Output the (X, Y) coordinate of the center of the cell containing the given text.  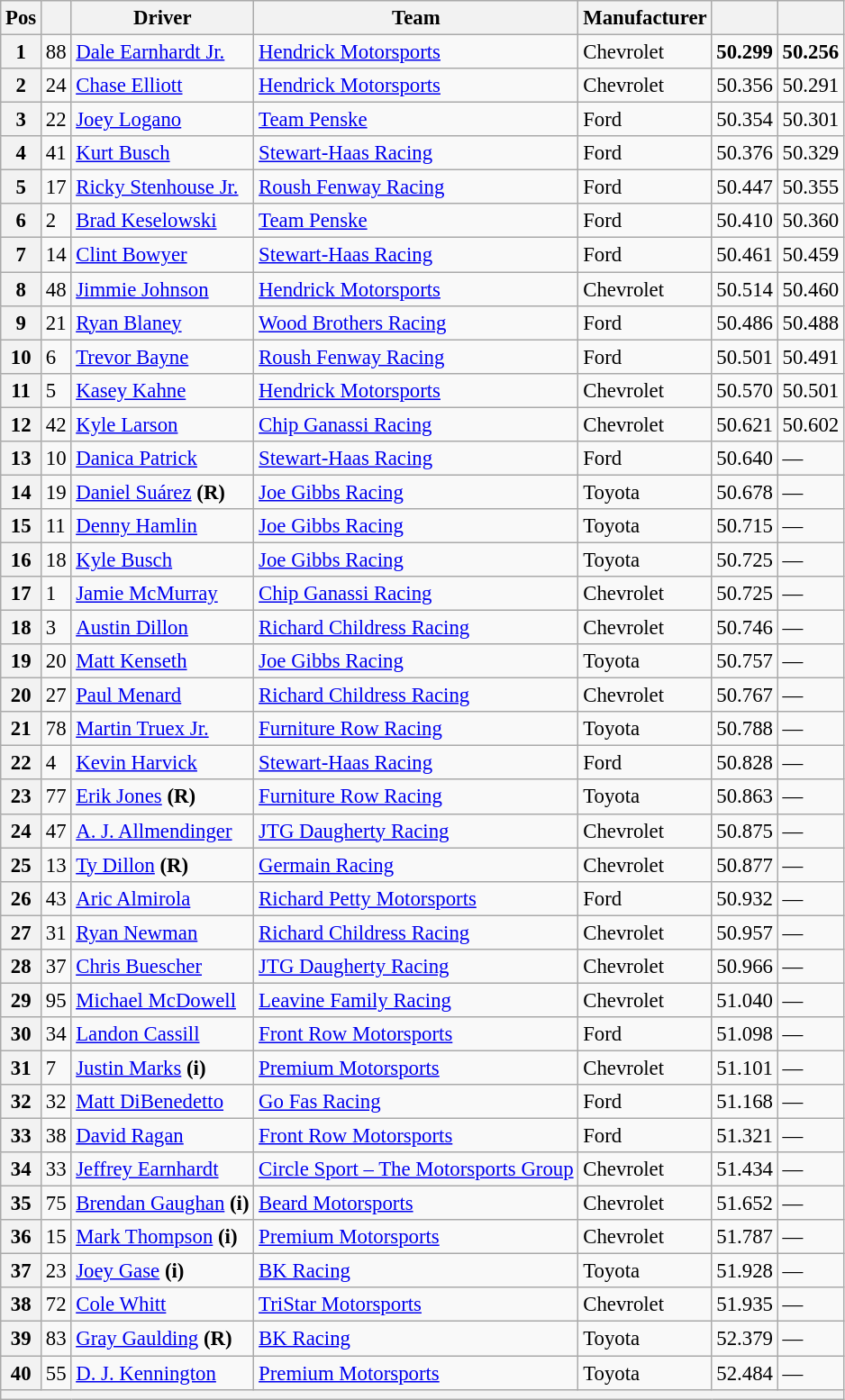
8 (22, 289)
Kyle Larson (162, 424)
Matt DiBenedetto (162, 1102)
51.928 (744, 1271)
Daniel Suárez (R) (162, 492)
Austin Dillon (162, 628)
51.787 (744, 1237)
26 (22, 898)
TriStar Motorsports (416, 1305)
77 (56, 797)
Ricky Stenhouse Jr. (162, 187)
51.321 (744, 1136)
51.652 (744, 1204)
Kyle Busch (162, 559)
50.715 (744, 526)
Matt Kenseth (162, 661)
83 (56, 1339)
Pos (22, 18)
Aric Almirola (162, 898)
50.757 (744, 661)
Trevor Bayne (162, 357)
42 (56, 424)
Kasey Kahne (162, 390)
Team (416, 18)
50.459 (811, 255)
50.360 (811, 221)
78 (56, 729)
Brendan Gaughan (i) (162, 1204)
Ryan Blaney (162, 323)
Joey Gase (i) (162, 1271)
50.767 (744, 695)
9 (22, 323)
Jamie McMurray (162, 594)
52.379 (744, 1339)
Ty Dillon (R) (162, 865)
50.376 (744, 153)
50.863 (744, 797)
51.098 (744, 1034)
55 (56, 1373)
50.877 (744, 865)
50.329 (811, 153)
50.299 (744, 52)
Paul Menard (162, 695)
29 (22, 1000)
50.488 (811, 323)
Denny Hamlin (162, 526)
Joey Logano (162, 120)
51.040 (744, 1000)
50.957 (744, 932)
47 (56, 831)
41 (56, 153)
Mark Thompson (i) (162, 1237)
50.875 (744, 831)
A. J. Allmendinger (162, 831)
50.356 (744, 86)
Go Fas Racing (416, 1102)
50.410 (744, 221)
50.447 (744, 187)
43 (56, 898)
30 (22, 1034)
50.460 (811, 289)
51.101 (744, 1068)
50.514 (744, 289)
50.486 (744, 323)
50.621 (744, 424)
36 (22, 1237)
50.640 (744, 459)
50.678 (744, 492)
16 (22, 559)
Driver (162, 18)
Leavine Family Racing (416, 1000)
Ryan Newman (162, 932)
50.966 (744, 967)
Martin Truex Jr. (162, 729)
Michael McDowell (162, 1000)
39 (22, 1339)
Beard Motorsports (416, 1204)
Erik Jones (R) (162, 797)
50.301 (811, 120)
Landon Cassill (162, 1034)
40 (22, 1373)
51.168 (744, 1102)
Circle Sport – The Motorsports Group (416, 1169)
25 (22, 865)
50.461 (744, 255)
Brad Keselowski (162, 221)
51.434 (744, 1169)
50.932 (744, 898)
50.354 (744, 120)
48 (56, 289)
50.491 (811, 357)
51.935 (744, 1305)
50.291 (811, 86)
David Ragan (162, 1136)
Richard Petty Motorsports (416, 898)
Cole Whitt (162, 1305)
Germain Racing (416, 865)
50.256 (811, 52)
50.570 (744, 390)
75 (56, 1204)
D. J. Kennington (162, 1373)
Danica Patrick (162, 459)
50.602 (811, 424)
50.355 (811, 187)
28 (22, 967)
Clint Bowyer (162, 255)
50.788 (744, 729)
72 (56, 1305)
50.746 (744, 628)
Wood Brothers Racing (416, 323)
Gray Gaulding (R) (162, 1339)
Chris Buescher (162, 967)
12 (22, 424)
35 (22, 1204)
95 (56, 1000)
Manufacturer (645, 18)
Kurt Busch (162, 153)
Justin Marks (i) (162, 1068)
88 (56, 52)
50.828 (744, 763)
Jimmie Johnson (162, 289)
Jeffrey Earnhardt (162, 1169)
52.484 (744, 1373)
Chase Elliott (162, 86)
Kevin Harvick (162, 763)
Dale Earnhardt Jr. (162, 52)
